Identify which cell holds the provided text, then report its [x, y] central coordinate. 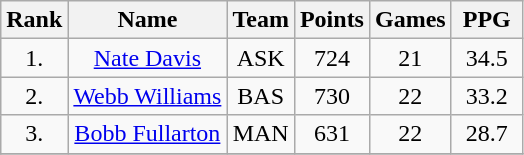
Bobb Fullarton [148, 134]
Points [332, 20]
Team [261, 20]
631 [332, 134]
3. [34, 134]
1. [34, 58]
Rank [34, 20]
Games [410, 20]
Webb Williams [148, 96]
21 [410, 58]
PPG [486, 20]
28.7 [486, 134]
Name [148, 20]
33.2 [486, 96]
Nate Davis [148, 58]
BAS [261, 96]
34.5 [486, 58]
MAN [261, 134]
724 [332, 58]
2. [34, 96]
730 [332, 96]
ASK [261, 58]
